Determine the (x, y) coordinate at the center of the cell enclosing the given text.  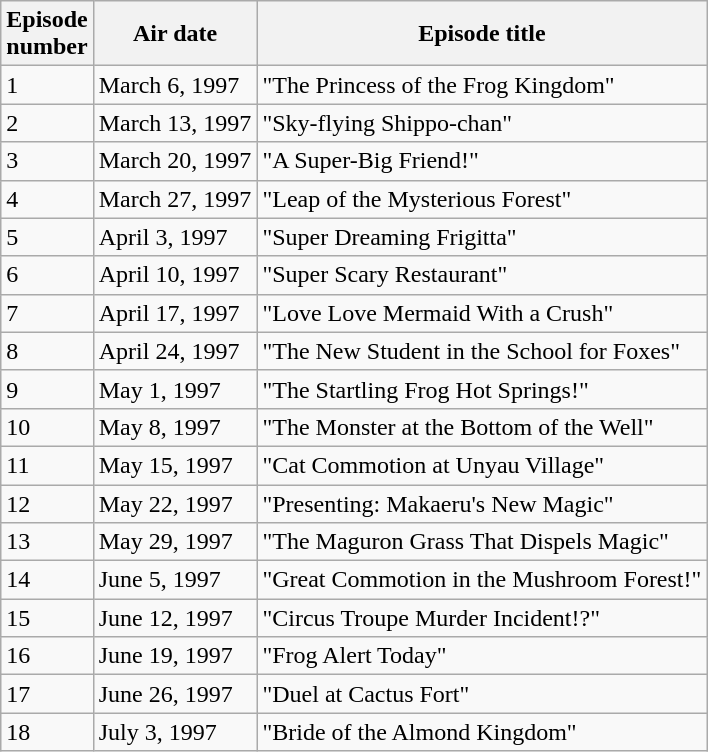
"The Monster at the Bottom of the Well" (482, 427)
"The Princess of the Frog Kingdom" (482, 85)
May 8, 1997 (175, 427)
March 20, 1997 (175, 161)
15 (47, 618)
2 (47, 123)
6 (47, 275)
May 1, 1997 (175, 389)
April 3, 1997 (175, 237)
8 (47, 351)
3 (47, 161)
March 13, 1997 (175, 123)
"Super Dreaming Frigitta" (482, 237)
7 (47, 313)
"Frog Alert Today" (482, 656)
"Bride of the Almond Kingdom" (482, 732)
May 22, 1997 (175, 503)
May 29, 1997 (175, 542)
13 (47, 542)
June 5, 1997 (175, 580)
"Super Scary Restaurant" (482, 275)
"Presenting: Makaeru's New Magic" (482, 503)
Air date (175, 34)
17 (47, 694)
"Circus Troupe Murder Incident!?" (482, 618)
"Leap of the Mysterious Forest" (482, 199)
10 (47, 427)
Episode title (482, 34)
"Great Commotion in the Mushroom Forest!" (482, 580)
4 (47, 199)
"Cat Commotion at Unyau Village" (482, 465)
July 3, 1997 (175, 732)
April 24, 1997 (175, 351)
March 27, 1997 (175, 199)
June 12, 1997 (175, 618)
April 10, 1997 (175, 275)
5 (47, 237)
11 (47, 465)
Episodenumber (47, 34)
"The New Student in the School for Foxes" (482, 351)
12 (47, 503)
June 19, 1997 (175, 656)
March 6, 1997 (175, 85)
18 (47, 732)
"Sky-flying Shippo-chan" (482, 123)
"The Startling Frog Hot Springs!" (482, 389)
"Duel at Cactus Fort" (482, 694)
"The Maguron Grass That Dispels Magic" (482, 542)
9 (47, 389)
16 (47, 656)
1 (47, 85)
"Love Love Mermaid With a Crush" (482, 313)
June 26, 1997 (175, 694)
April 17, 1997 (175, 313)
"A Super-Big Friend!" (482, 161)
May 15, 1997 (175, 465)
14 (47, 580)
